For the text-containing cell, return its midpoint in (x, y) coordinate format. 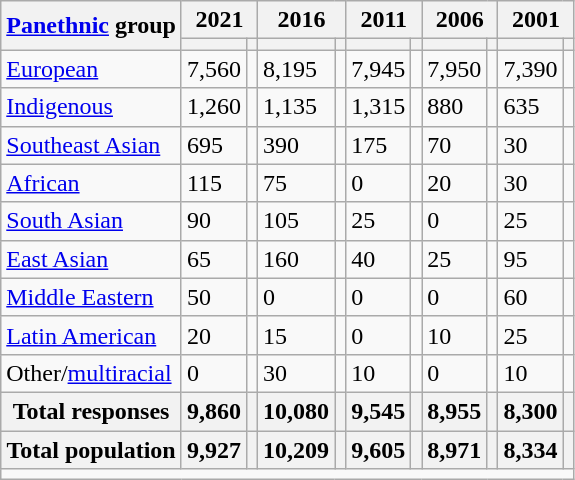
South Asian (92, 221)
160 (296, 259)
65 (214, 259)
75 (296, 183)
Total responses (92, 411)
2011 (384, 20)
East Asian (92, 259)
15 (296, 335)
9,860 (214, 411)
Latin American (92, 335)
2006 (460, 20)
8,195 (296, 69)
7,950 (454, 69)
2001 (536, 20)
695 (214, 145)
70 (454, 145)
2016 (302, 20)
8,955 (454, 411)
95 (530, 259)
7,390 (530, 69)
Other/multiracial (92, 373)
390 (296, 145)
1,260 (214, 107)
1,135 (296, 107)
Indigenous (92, 107)
2021 (219, 20)
Panethnic group (92, 26)
10,209 (296, 449)
9,605 (378, 449)
9,927 (214, 449)
8,300 (530, 411)
8,971 (454, 449)
90 (214, 221)
African (92, 183)
115 (214, 183)
635 (530, 107)
8,334 (530, 449)
50 (214, 297)
175 (378, 145)
European (92, 69)
Middle Eastern (92, 297)
880 (454, 107)
10,080 (296, 411)
7,945 (378, 69)
Total population (92, 449)
105 (296, 221)
60 (530, 297)
7,560 (214, 69)
9,545 (378, 411)
40 (378, 259)
1,315 (378, 107)
Southeast Asian (92, 145)
